Detect which cell encompasses the target text, then output its [X, Y] center coordinate. 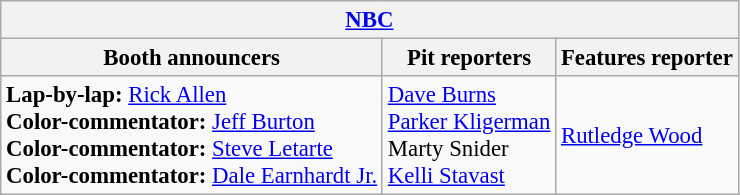
Rutledge Wood [647, 136]
Pit reporters [468, 58]
NBC [370, 20]
Booth announcers [192, 58]
Features reporter [647, 58]
Lap-by-lap: Rick AllenColor-commentator: Jeff BurtonColor-commentator: Steve LetarteColor-commentator: Dale Earnhardt Jr. [192, 136]
Dave BurnsParker KligermanMarty SniderKelli Stavast [468, 136]
